Locate the cell with the specified text and output its (X, Y) center coordinate. 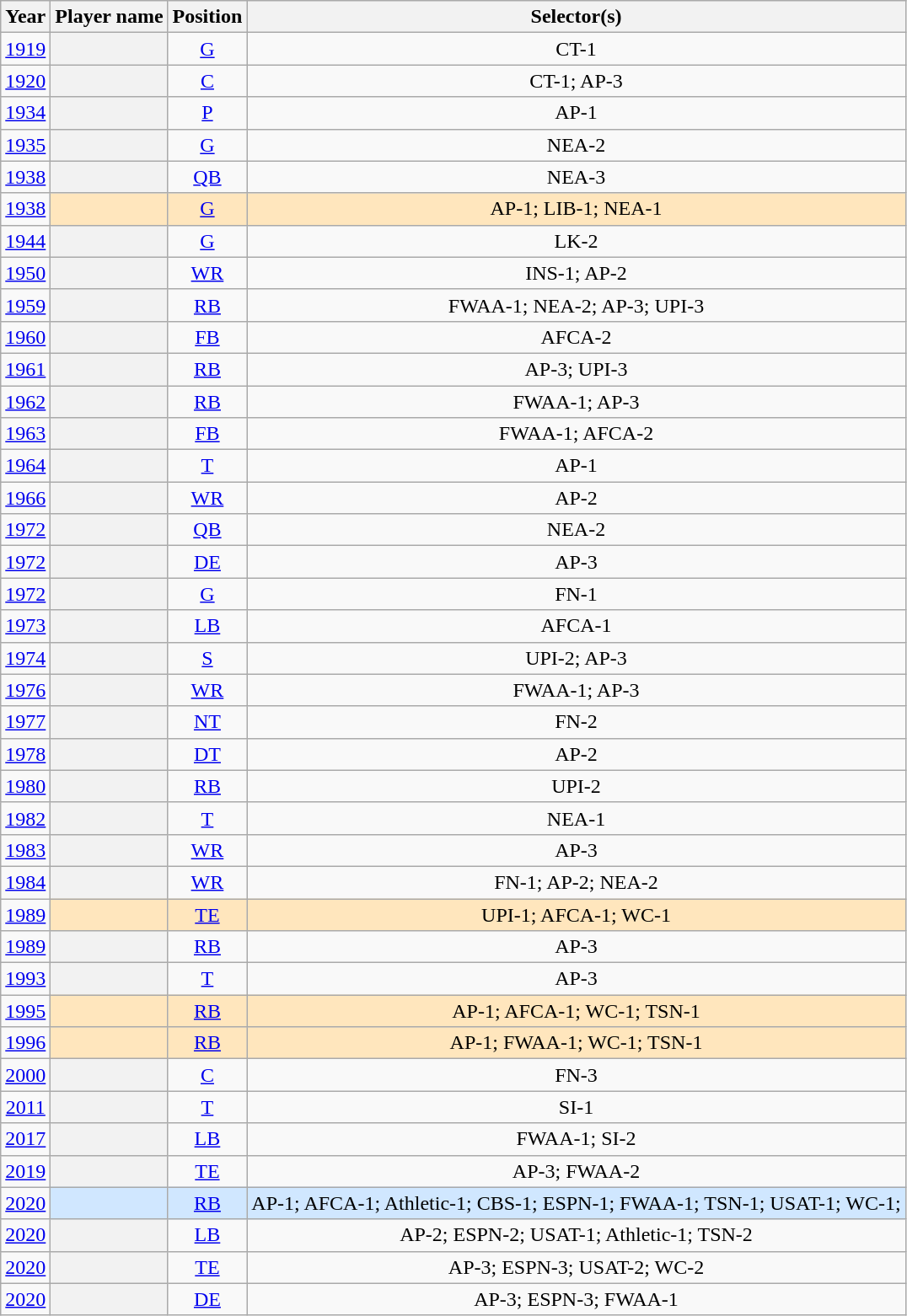
2011 (25, 1107)
S (207, 658)
1976 (25, 690)
1984 (25, 882)
1959 (25, 305)
Year (25, 17)
2017 (25, 1139)
FN-1 (577, 594)
AFCA-1 (577, 626)
1934 (25, 113)
1944 (25, 241)
AP-1; AFCA-1; Athletic-1; CBS-1; ESPN-1; FWAA-1; TSN-1; USAT-1; WC-1; (577, 1203)
AP-3; ESPN-3; USAT-2; WC-2 (577, 1267)
1961 (25, 369)
1919 (25, 49)
FWAA-1; AFCA-2 (577, 434)
1993 (25, 979)
1973 (25, 626)
NT (207, 722)
1960 (25, 337)
UPI-1; AFCA-1; WC-1 (577, 914)
FN-3 (577, 1075)
FN-2 (577, 722)
SI-1 (577, 1107)
1974 (25, 658)
Player name (110, 17)
AP-3; UPI-3 (577, 369)
1980 (25, 786)
UPI-2 (577, 786)
1978 (25, 754)
DT (207, 754)
AP-1; LIB-1; NEA-1 (577, 209)
NEA-1 (577, 818)
2019 (25, 1171)
UPI-2; AP-3 (577, 658)
1996 (25, 1043)
Selector(s) (577, 17)
2000 (25, 1075)
1935 (25, 145)
1963 (25, 434)
AP-3; ESPN-3; FWAA-1 (577, 1299)
1983 (25, 850)
1982 (25, 818)
AP-1; AFCA-1; WC-1; TSN-1 (577, 1011)
P (207, 113)
1950 (25, 273)
AFCA-2 (577, 337)
1920 (25, 81)
FWAA-1; SI-2 (577, 1139)
CT-1 (577, 49)
LK-2 (577, 241)
NEA-3 (577, 177)
1977 (25, 722)
1966 (25, 498)
1964 (25, 466)
CT-1; AP-3 (577, 81)
Position (207, 17)
AP-1; FWAA-1; WC-1; TSN-1 (577, 1043)
INS-1; AP-2 (577, 273)
AP-3; FWAA-2 (577, 1171)
AP-2; ESPN-2; USAT-1; Athletic-1; TSN-2 (577, 1235)
1962 (25, 402)
FWAA-1; NEA-2; AP-3; UPI-3 (577, 305)
FN-1; AP-2; NEA-2 (577, 882)
1995 (25, 1011)
